Determine the (X, Y) coordinate at the center of the cell enclosing the given text.  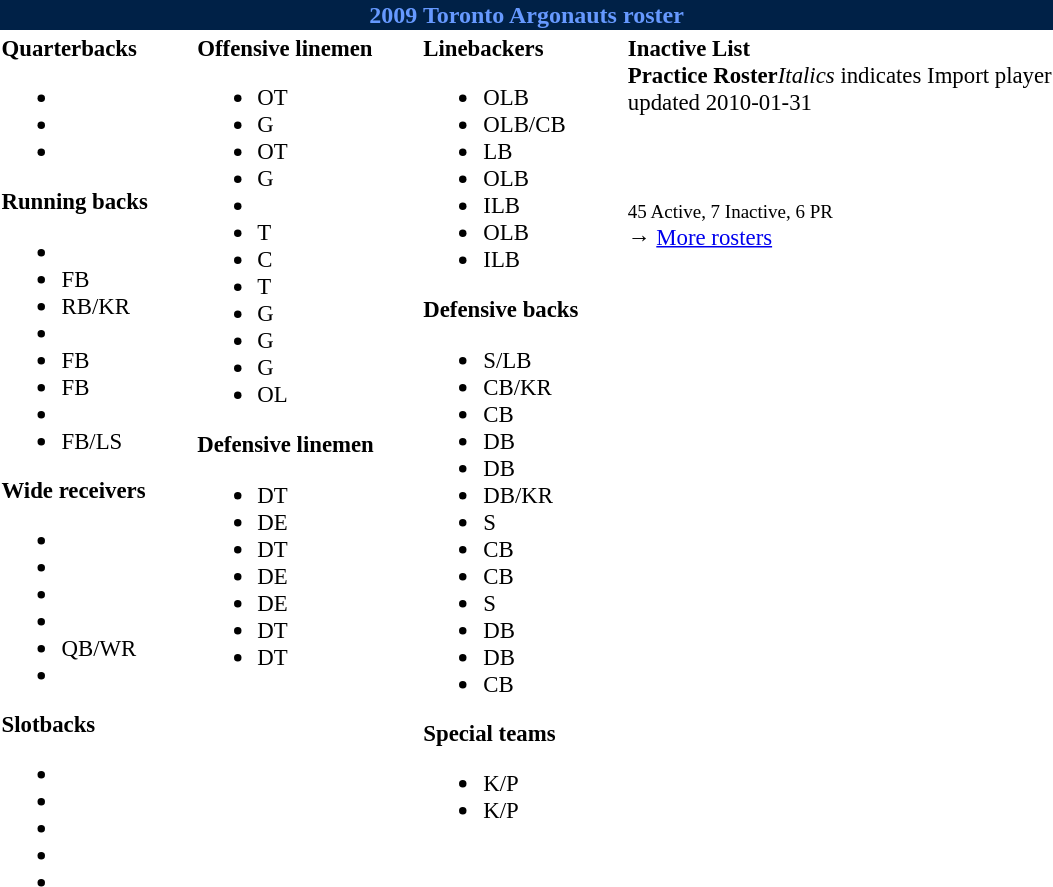
2009 Toronto Argonauts roster (526, 15)
